Detect which cell encompasses the target text, then output its [X, Y] center coordinate. 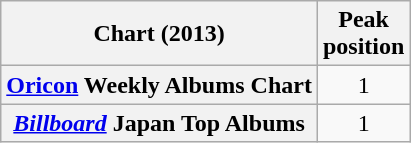
Peakposition [363, 34]
Chart (2013) [160, 34]
Billboard Japan Top Albums [160, 123]
Oricon Weekly Albums Chart [160, 85]
